Pinpoint the cell where the given text exists, returning its [X, Y] midpoint coordinate. 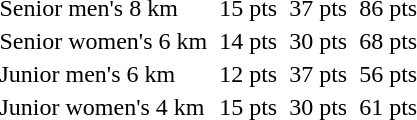
37 pts [318, 74]
12 pts [248, 74]
30 pts [318, 41]
14 pts [248, 41]
